Return (X, Y) of the center of cell containing provided text 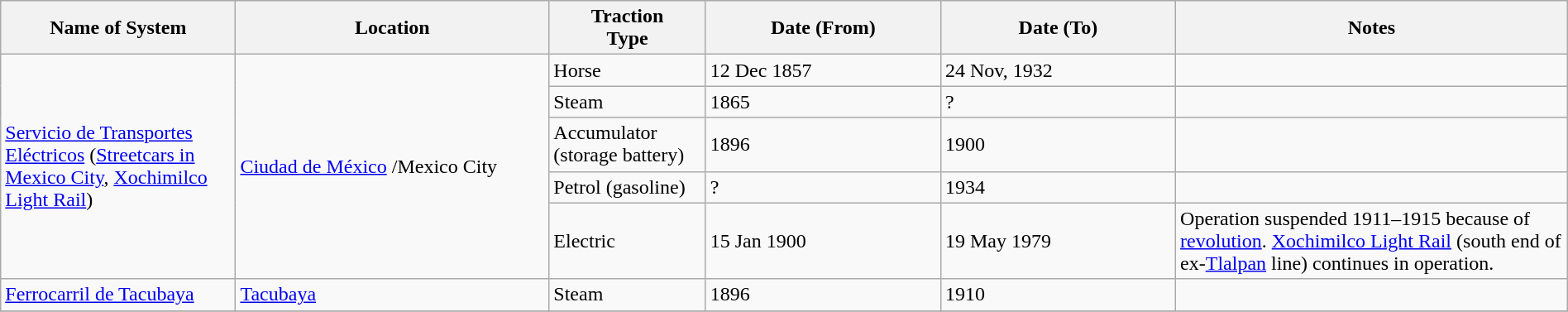
Servicio de Transportes Eléctricos (Streetcars in Mexico City, Xochimilco Light Rail) (118, 167)
1900 (1058, 144)
Date (From) (823, 28)
Operation suspended 1911–1915 because of revolution. Xochimilco Light Rail (south end of ex-Tlalpan line) continues in operation. (1372, 241)
19 May 1979 (1058, 241)
12 Dec 1857 (823, 70)
Ferrocarril de Tacubaya (118, 295)
24 Nov, 1932 (1058, 70)
TractionType (627, 28)
Electric (627, 241)
1910 (1058, 295)
Notes (1372, 28)
Date (To) (1058, 28)
Petrol (gasoline) (627, 187)
Name of System (118, 28)
Ciudad de México /Mexico City (392, 167)
Location (392, 28)
15 Jan 1900 (823, 241)
Horse (627, 70)
1934 (1058, 187)
1865 (823, 102)
Accumulator (storage battery) (627, 144)
Tacubaya (392, 295)
